Provide the (X, Y) coordinate of the cell's center where the given text is located.  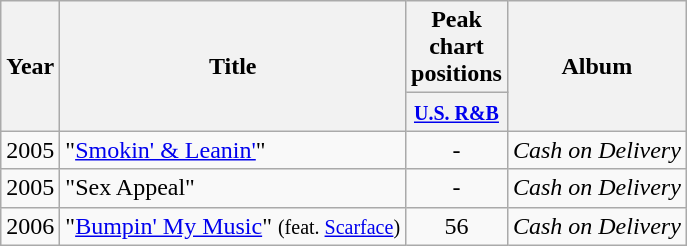
"Bumpin' My Music" (feat. Scarface) (233, 226)
"Smokin' & Leanin'" (233, 150)
Title (233, 66)
U.S. R&B (457, 112)
Album (596, 66)
2006 (30, 226)
56 (457, 226)
Peak chart positions (457, 47)
"Sex Appeal" (233, 188)
Year (30, 66)
